Provide the (X, Y) coordinate of the cell's center where the given text is located.  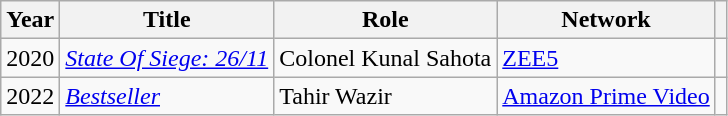
2020 (30, 58)
ZEE5 (606, 58)
Colonel Kunal Sahota (386, 58)
Network (606, 20)
Role (386, 20)
Bestseller (167, 96)
Tahir Wazir (386, 96)
Year (30, 20)
2022 (30, 96)
State Of Siege: 26/11 (167, 58)
Amazon Prime Video (606, 96)
Title (167, 20)
